Extract the [x, y] coordinate from the center of the cell holding the provided text.  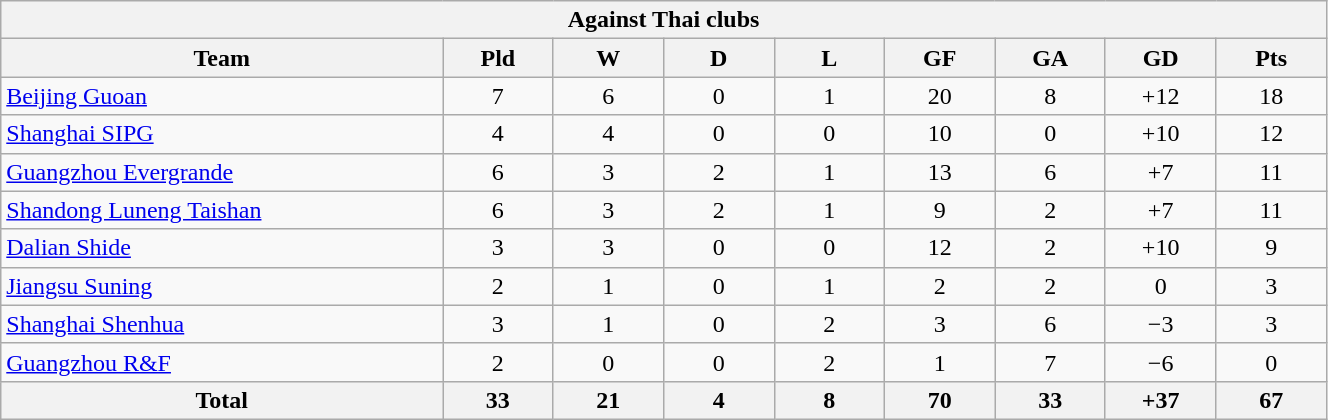
Jiangsu Suning [222, 286]
W [608, 58]
+12 [1160, 96]
10 [939, 134]
Guangzhou Evergrande [222, 172]
+37 [1160, 400]
D [719, 58]
18 [1272, 96]
−6 [1160, 362]
−3 [1160, 324]
Beijing Guoan [222, 96]
GD [1160, 58]
Shandong Luneng Taishan [222, 210]
20 [939, 96]
Dalian Shide [222, 248]
Shanghai Shenhua [222, 324]
21 [608, 400]
L [829, 58]
Pts [1272, 58]
Total [222, 400]
Guangzhou R&F [222, 362]
GF [939, 58]
Shanghai SIPG [222, 134]
Pld [498, 58]
Team [222, 58]
Against Thai clubs [664, 20]
GA [1050, 58]
67 [1272, 400]
70 [939, 400]
13 [939, 172]
